Extract the [x, y] coordinate from the center of the cell holding the provided text.  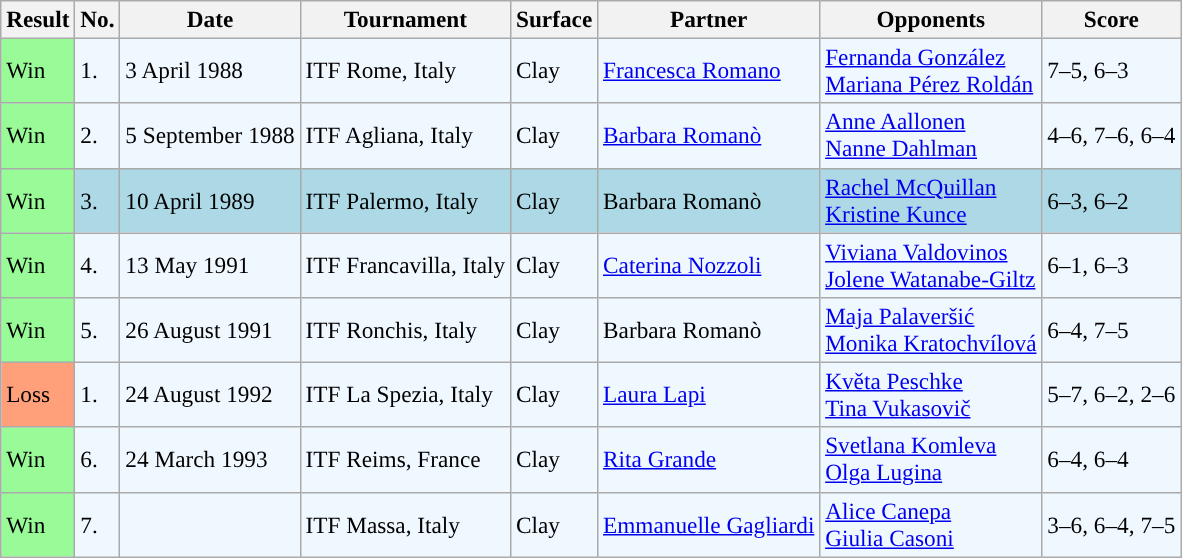
24 March 1993 [210, 460]
ITF Francavilla, Italy [405, 264]
ITF Rome, Italy [405, 70]
5–7, 6–2, 2–6 [1112, 394]
Anne Aallonen Nanne Dahlman [931, 136]
Francesca Romano [709, 70]
Svetlana Komleva Olga Lugina [931, 460]
Laura Lapi [709, 394]
Fernanda González Mariana Pérez Roldán [931, 70]
6–4, 6–4 [1112, 460]
Partner [709, 19]
6. [98, 460]
Caterina Nozzoli [709, 264]
Alice Canepa Giulia Casoni [931, 524]
Květa Peschke Tina Vukasovič [931, 394]
5 September 1988 [210, 136]
6–3, 6–2 [1112, 200]
26 August 1991 [210, 330]
5. [98, 330]
4–6, 7–6, 6–4 [1112, 136]
Viviana Valdovinos Jolene Watanabe-Giltz [931, 264]
No. [98, 19]
7. [98, 524]
ITF Reims, France [405, 460]
3. [98, 200]
Tournament [405, 19]
3–6, 6–4, 7–5 [1112, 524]
Emmanuelle Gagliardi [709, 524]
13 May 1991 [210, 264]
ITF Agliana, Italy [405, 136]
Maja Palaveršić Monika Kratochvílová [931, 330]
ITF Ronchis, Italy [405, 330]
2. [98, 136]
ITF Massa, Italy [405, 524]
3 April 1988 [210, 70]
ITF Palermo, Italy [405, 200]
Date [210, 19]
4. [98, 264]
Score [1112, 19]
Opponents [931, 19]
24 August 1992 [210, 394]
Loss [38, 394]
10 April 1989 [210, 200]
7–5, 6–3 [1112, 70]
6–4, 7–5 [1112, 330]
Surface [554, 19]
Result [38, 19]
ITF La Spezia, Italy [405, 394]
Rachel McQuillan Kristine Kunce [931, 200]
Rita Grande [709, 460]
6–1, 6–3 [1112, 264]
